Search for the cell housing the specified text and yield its (X, Y) center coordinate. 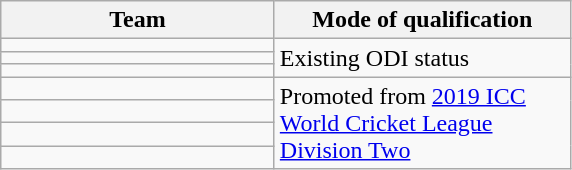
Existing ODI status (422, 58)
Mode of qualification (422, 20)
Promoted from 2019 ICC World Cricket League Division Two (422, 123)
Team (138, 20)
